Return the (x, y) coordinate for the center point of the cell that contains the specified text.  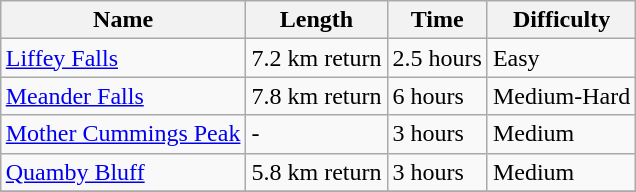
Medium-Hard (561, 96)
Time (437, 20)
6 hours (437, 96)
Easy (561, 58)
Mother Cummings Peak (123, 134)
Length (316, 20)
Quamby Bluff (123, 172)
5.8 km return (316, 172)
7.2 km return (316, 58)
Difficulty (561, 20)
2.5 hours (437, 58)
7.8 km return (316, 96)
Liffey Falls (123, 58)
- (316, 134)
Meander Falls (123, 96)
Name (123, 20)
